Pinpoint the cell where the given text exists, returning its [x, y] midpoint coordinate. 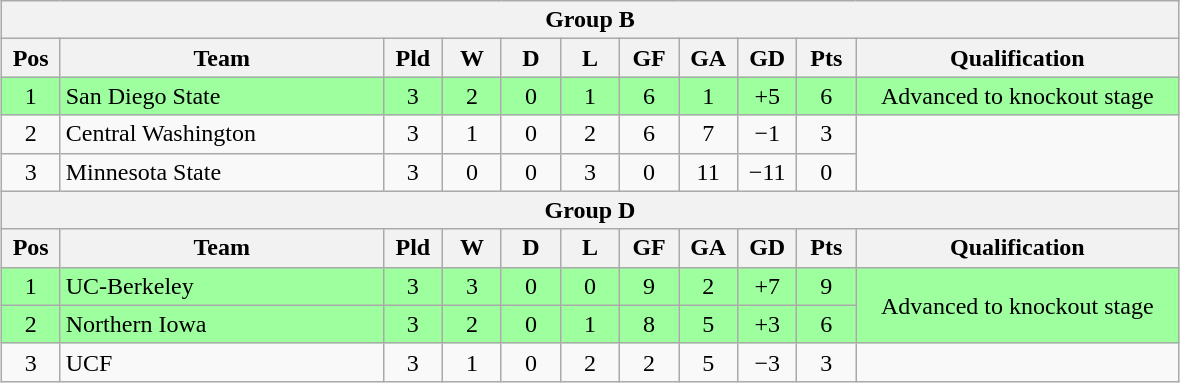
−1 [768, 134]
Minnesota State [222, 172]
Group D [590, 210]
+5 [768, 96]
Northern Iowa [222, 324]
Central Washington [222, 134]
Group B [590, 20]
−11 [768, 172]
+3 [768, 324]
UC-Berkeley [222, 286]
−3 [768, 362]
8 [650, 324]
UCF [222, 362]
San Diego State [222, 96]
7 [708, 134]
11 [708, 172]
+7 [768, 286]
